Locate the cell with the specified text and output its [X, Y] center coordinate. 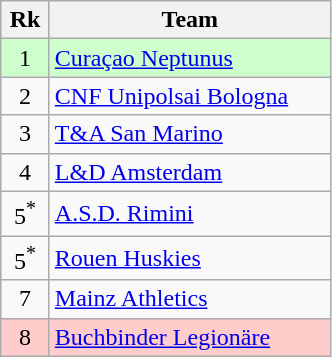
Curaçao Neptunus [190, 58]
8 [26, 337]
CNF Unipolsai Bologna [190, 96]
T&A San Marino [190, 134]
1 [26, 58]
4 [26, 172]
3 [26, 134]
Rk [26, 20]
7 [26, 299]
L&D Amsterdam [190, 172]
Team [190, 20]
2 [26, 96]
Buchbinder Legionäre [190, 337]
A.S.D. Rimini [190, 214]
Mainz Athletics [190, 299]
Rouen Huskies [190, 258]
